Determine the (x, y) coordinate at the center of the cell enclosing the given text.  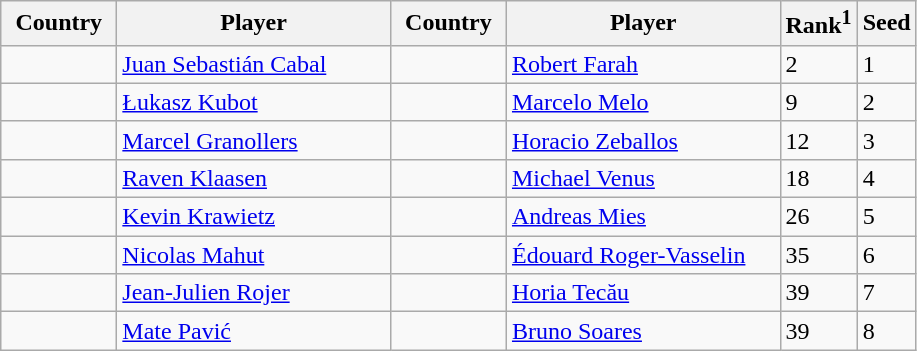
Raven Klaasen (254, 178)
Rank1 (818, 24)
Nicolas Mahut (254, 255)
12 (818, 140)
Marcelo Melo (643, 102)
Horia Tecău (643, 293)
26 (818, 217)
5 (886, 217)
Mate Pavić (254, 331)
Bruno Soares (643, 331)
7 (886, 293)
Juan Sebastián Cabal (254, 64)
Édouard Roger-Vasselin (643, 255)
1 (886, 64)
4 (886, 178)
Marcel Granollers (254, 140)
Robert Farah (643, 64)
Andreas Mies (643, 217)
8 (886, 331)
Michael Venus (643, 178)
Kevin Krawietz (254, 217)
18 (818, 178)
Łukasz Kubot (254, 102)
Horacio Zeballos (643, 140)
Seed (886, 24)
Jean-Julien Rojer (254, 293)
3 (886, 140)
6 (886, 255)
35 (818, 255)
9 (818, 102)
